Output the [X, Y] coordinate of the center of the cell containing the given text.  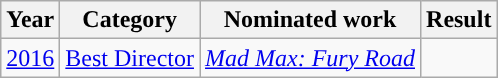
Best Director [130, 58]
Category [130, 20]
Year [30, 20]
Nominated work [310, 20]
2016 [30, 58]
Result [459, 20]
Mad Max: Fury Road [310, 58]
